Identify which cell holds the provided text, then report its [x, y] central coordinate. 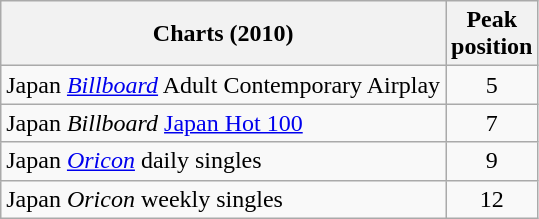
5 [492, 85]
Peakposition [492, 34]
Japan Billboard Adult Contemporary Airplay [224, 85]
Japan Oricon daily singles [224, 161]
7 [492, 123]
12 [492, 199]
Japan Oricon weekly singles [224, 199]
9 [492, 161]
Japan Billboard Japan Hot 100 [224, 123]
Charts (2010) [224, 34]
